Locate the cell with the specified text and output its (X, Y) center coordinate. 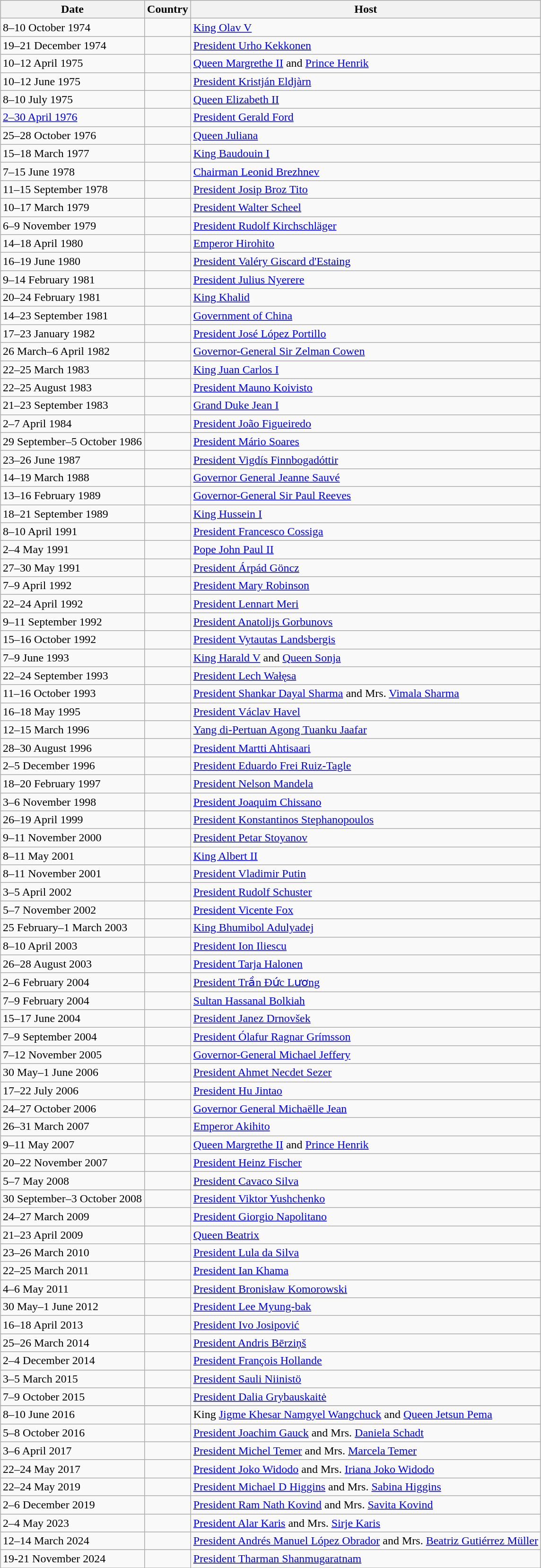
President Lula da Silva (366, 1253)
President Mary Robinson (366, 586)
30 May–1 June 2006 (73, 1073)
26–19 April 1999 (73, 820)
3–6 November 1998 (73, 802)
2–4 May 2023 (73, 1523)
President Anatolijs Gorbunovs (366, 622)
King Khalid (366, 298)
25–26 March 2014 (73, 1343)
President Tarja Halonen (366, 964)
26–28 August 2003 (73, 964)
8–10 June 2016 (73, 1415)
President Viktor Yushchenko (366, 1198)
King Baudouin I (366, 153)
15–18 March 1977 (73, 153)
13–16 February 1989 (73, 495)
President Václav Havel (366, 712)
5–8 October 2016 (73, 1433)
Host (366, 9)
9–11 November 2000 (73, 838)
President Vladimir Putin (366, 874)
20–24 February 1981 (73, 298)
President Joko Widodo and Mrs. Iriana Joko Widodo (366, 1469)
22–25 March 1983 (73, 370)
President Hu Jintao (366, 1091)
16–18 May 1995 (73, 712)
Yang di-Pertuan Agong Tuanku Jaafar (366, 730)
8–10 October 1974 (73, 27)
President Tharman Shanmugaratnam (366, 1559)
7–15 June 1978 (73, 171)
29 September–5 October 1986 (73, 441)
President Lee Myung-bak (366, 1307)
President Michael D Higgins and Mrs. Sabina Higgins (366, 1487)
President Urho Kekkonen (366, 45)
8–10 July 1975 (73, 99)
President Joachim Gauck and Mrs. Daniela Schadt (366, 1433)
President Ahmet Necdet Sezer (366, 1073)
President Bronisław Komorowski (366, 1289)
22–25 March 2011 (73, 1271)
President Sauli Niinistö (366, 1379)
2–7 April 1984 (73, 423)
2–6 February 2004 (73, 982)
President Julius Nyerere (366, 280)
Country (168, 9)
President Kristján Eldjàrn (366, 81)
21–23 April 2009 (73, 1234)
President Vicente Fox (366, 910)
12–14 March 2024 (73, 1541)
22–24 May 2017 (73, 1469)
President Gerald Ford (366, 117)
President Ólafur Ragnar Grímsson (366, 1037)
5–7 November 2002 (73, 910)
22–24 April 1992 (73, 604)
King Jigme Khesar Namgyel Wangchuck and Queen Jetsun Pema (366, 1415)
President Árpád Göncz (366, 568)
President Lech Wałęsa (366, 676)
President Valéry Giscard d'Estaing (366, 262)
30 September–3 October 2008 (73, 1198)
Governor-General Michael Jeffery (366, 1055)
22–24 September 1993 (73, 676)
5–7 May 2008 (73, 1180)
Pope John Paul II (366, 550)
King Juan Carlos I (366, 370)
14–18 April 1980 (73, 244)
22–25 August 1983 (73, 388)
19-21 November 2024 (73, 1559)
24–27 March 2009 (73, 1216)
25–28 October 1976 (73, 135)
President Vytautas Landsbergis (366, 640)
12–15 March 1996 (73, 730)
President François Hollande (366, 1361)
President João Figueiredo (366, 423)
Government of China (366, 316)
President Alar Karis and Mrs. Sirje Karis (366, 1523)
7–9 April 1992 (73, 586)
10–12 April 1975 (73, 63)
Grand Duke Jean I (366, 405)
President Andrés Manuel López Obrador and Mrs. Beatriz Gutiérrez Müller (366, 1541)
King Albert II (366, 856)
President Vigdís Finnbogadóttir (366, 459)
16–19 June 1980 (73, 262)
19–21 December 1974 (73, 45)
9–11 May 2007 (73, 1145)
8–11 November 2001 (73, 874)
9–11 September 1992 (73, 622)
President Eduardo Frei Ruiz-Tagle (366, 766)
President Rudolf Kirchschläger (366, 226)
22–24 May 2019 (73, 1487)
King Bhumibol Adulyadej (366, 928)
9–14 February 1981 (73, 280)
14–19 March 1988 (73, 477)
2–4 May 1991 (73, 550)
2–5 December 1996 (73, 766)
Governor General Jeanne Sauvé (366, 477)
7–9 February 2004 (73, 1001)
7–9 September 2004 (73, 1037)
6–9 November 1979 (73, 226)
23–26 March 2010 (73, 1253)
2–4 December 2014 (73, 1361)
President Giorgio Napolitano (366, 1216)
President Konstantinos Stephanopoulos (366, 820)
21–23 September 1983 (73, 405)
20–22 November 2007 (73, 1163)
President Shankar Dayal Sharma and Mrs. Vimala Sharma (366, 694)
President Ram Nath Kovind and Mrs. Savita Kovind (366, 1505)
24–27 October 2006 (73, 1109)
26 March–6 April 1982 (73, 352)
Governor General Michaëlle Jean (366, 1109)
President Mário Soares (366, 441)
8–11 May 2001 (73, 856)
President Dalia Grybauskaitė (366, 1397)
King Harald V and Queen Sonja (366, 658)
Emperor Akihito (366, 1127)
15–16 October 1992 (73, 640)
President Janez Drnovšek (366, 1019)
15–17 June 2004 (73, 1019)
President José López Portillo (366, 334)
2–6 December 2019 (73, 1505)
17–22 July 2006 (73, 1091)
Governor-General Sir Zelman Cowen (366, 352)
7–12 November 2005 (73, 1055)
President Cavaco Silva (366, 1180)
President Francesco Cossiga (366, 532)
23–26 June 1987 (73, 459)
President Martti Ahtisaari (366, 748)
Queen Elizabeth II (366, 99)
President Andris Bērziņš (366, 1343)
18–21 September 1989 (73, 513)
28–30 August 1996 (73, 748)
4–6 May 2011 (73, 1289)
President Rudolf Schuster (366, 892)
King Olav V (366, 27)
8–10 April 2003 (73, 946)
President Michel Temer and Mrs. Marcela Temer (366, 1451)
3–6 April 2017 (73, 1451)
President Nelson Mandela (366, 784)
7–9 October 2015 (73, 1397)
Queen Juliana (366, 135)
Governor-General Sir Paul Reeves (366, 495)
President Ivo Josipović (366, 1325)
Date (73, 9)
Sultan Hassanal Bolkiah (366, 1001)
17–23 January 1982 (73, 334)
8–10 April 1991 (73, 532)
Chairman Leonid Brezhnev (366, 171)
President Ian Khama (366, 1271)
25 February–1 March 2003 (73, 928)
2–30 April 1976 (73, 117)
16–18 April 2013 (73, 1325)
President Lennart Meri (366, 604)
18–20 February 1997 (73, 784)
10–17 March 1979 (73, 207)
President Ion Iliescu (366, 946)
President Trần Đức Lương (366, 982)
President Heinz Fischer (366, 1163)
7–9 June 1993 (73, 658)
3–5 April 2002 (73, 892)
14–23 September 1981 (73, 316)
President Petar Stoyanov (366, 838)
3–5 March 2015 (73, 1379)
11–16 October 1993 (73, 694)
27–30 May 1991 (73, 568)
30 May–1 June 2012 (73, 1307)
President Josip Broz Tito (366, 189)
President Mauno Koivisto (366, 388)
President Walter Scheel (366, 207)
11–15 September 1978 (73, 189)
Queen Beatrix (366, 1234)
King Hussein I (366, 513)
Emperor Hirohito (366, 244)
26–31 March 2007 (73, 1127)
President Joaquim Chissano (366, 802)
10–12 June 1975 (73, 81)
